Locate the cell with the specified text and output its (X, Y) center coordinate. 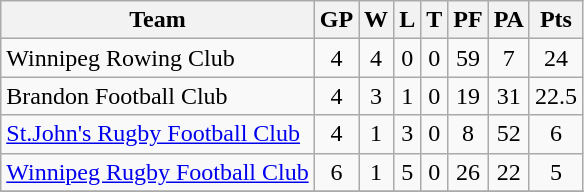
Pts (556, 20)
L (408, 20)
St.John's Rugby Football Club (158, 134)
22.5 (556, 96)
Brandon Football Club (158, 96)
31 (508, 96)
T (434, 20)
Winnipeg Rugby Football Club (158, 172)
GP (336, 20)
22 (508, 172)
Team (158, 20)
59 (468, 58)
PF (468, 20)
PA (508, 20)
Winnipeg Rowing Club (158, 58)
19 (468, 96)
26 (468, 172)
8 (468, 134)
52 (508, 134)
24 (556, 58)
W (376, 20)
7 (508, 58)
